From the cell containing the given text, extract its center point as (x, y) coordinate. 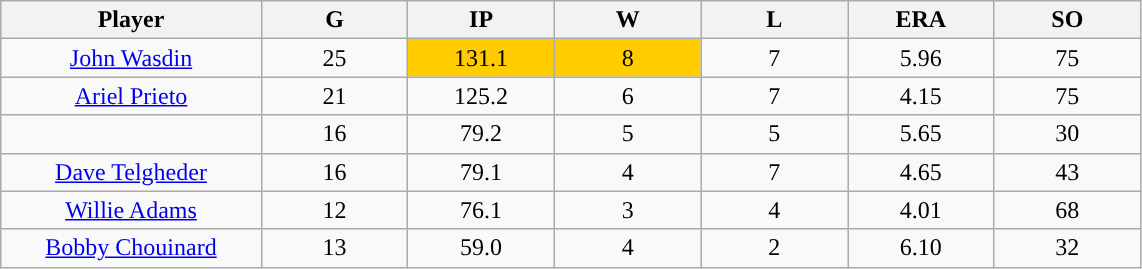
4.01 (922, 210)
4.65 (922, 172)
Dave Telgheder (132, 172)
13 (334, 248)
25 (334, 58)
6 (628, 96)
G (334, 20)
30 (1068, 134)
125.2 (482, 96)
68 (1068, 210)
Ariel Prieto (132, 96)
IP (482, 20)
Bobby Chouinard (132, 248)
W (628, 20)
5.65 (922, 134)
4.15 (922, 96)
76.1 (482, 210)
131.1 (482, 58)
43 (1068, 172)
Player (132, 20)
ERA (922, 20)
79.2 (482, 134)
79.1 (482, 172)
L (774, 20)
2 (774, 248)
5.96 (922, 58)
6.10 (922, 248)
8 (628, 58)
59.0 (482, 248)
12 (334, 210)
32 (1068, 248)
John Wasdin (132, 58)
21 (334, 96)
SO (1068, 20)
3 (628, 210)
Willie Adams (132, 210)
